Find where the given text appears and provide that cell's center as (X, Y) coordinate. 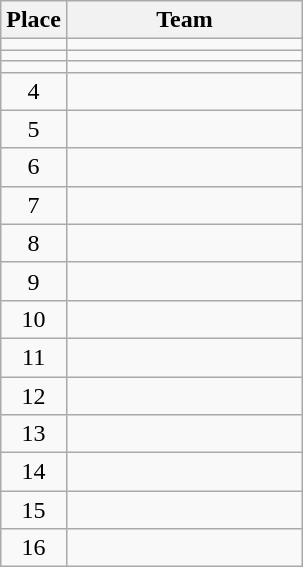
4 (34, 91)
16 (34, 548)
10 (34, 319)
15 (34, 510)
8 (34, 243)
7 (34, 205)
5 (34, 129)
9 (34, 281)
Place (34, 20)
6 (34, 167)
11 (34, 357)
12 (34, 395)
14 (34, 472)
13 (34, 434)
Team (184, 20)
